Detect which cell encompasses the target text, then output its (X, Y) center coordinate. 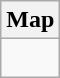
Map (30, 20)
